Scan for the cell matching the given text and deliver its (x, y) coordinate at center. 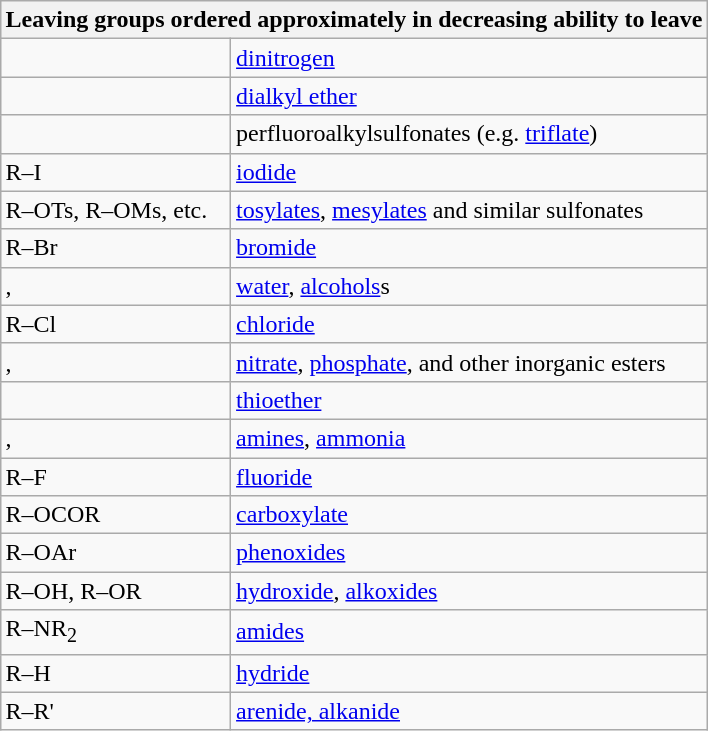
nitrate, phosphate, and other inorganic esters (470, 362)
water, alcoholss (470, 286)
R–H (116, 673)
iodide (470, 172)
R–OCOR (116, 515)
R–F (116, 477)
R–OTs, R–OMs, etc. (116, 210)
fluoride (470, 477)
R–Br (116, 248)
thioether (470, 400)
Leaving groups ordered approximately in decreasing ability to leave (354, 20)
chloride (470, 324)
R–Cl (116, 324)
bromide (470, 248)
hydroxide, alkoxides (470, 591)
R–OAr (116, 553)
perfluoroalkylsulfonates (e.g. triflate) (470, 134)
R–R' (116, 711)
R–NR2 (116, 632)
amines, ammonia (470, 438)
dinitrogen (470, 58)
amides (470, 632)
R–OH, R–OR (116, 591)
R–I (116, 172)
hydride (470, 673)
dialkyl ether (470, 96)
tosylates, mesylates and similar sulfonates (470, 210)
arenide, alkanide (470, 711)
carboxylate (470, 515)
phenoxides (470, 553)
